Locate the cell with the specified text and output its (X, Y) center coordinate. 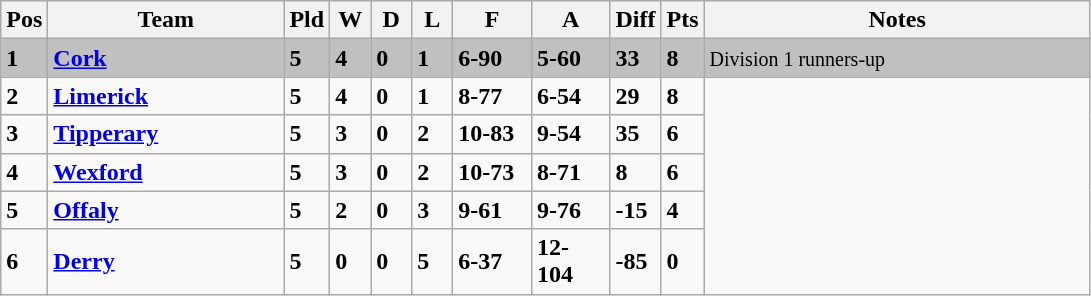
Team (166, 20)
6-37 (492, 262)
33 (636, 58)
Derry (166, 262)
Tipperary (166, 134)
Pts (682, 20)
D (392, 20)
6-54 (570, 96)
5-60 (570, 58)
8-71 (570, 172)
Pld (307, 20)
Cork (166, 58)
9-54 (570, 134)
A (570, 20)
-85 (636, 262)
8-77 (492, 96)
12-104 (570, 262)
35 (636, 134)
Diff (636, 20)
F (492, 20)
6-90 (492, 58)
Wexford (166, 172)
9-61 (492, 210)
Limerick (166, 96)
9-76 (570, 210)
10-73 (492, 172)
Notes (897, 20)
Offaly (166, 210)
10-83 (492, 134)
L (432, 20)
29 (636, 96)
Division 1 runners-up (897, 58)
-15 (636, 210)
W (350, 20)
Pos (24, 20)
